Output the [X, Y] coordinate of the center of the cell containing the given text.  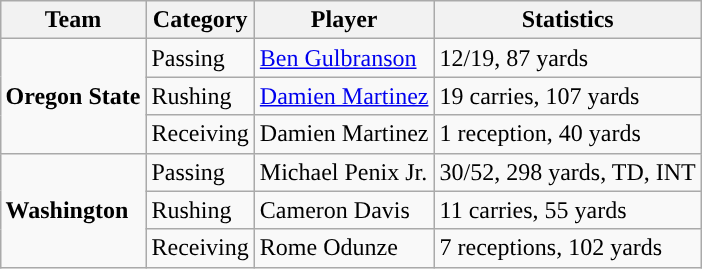
Washington [73, 210]
Oregon State [73, 96]
Ben Gulbranson [344, 58]
Rome Odunze [344, 248]
12/19, 87 yards [568, 58]
Cameron Davis [344, 210]
Statistics [568, 20]
Team [73, 20]
1 reception, 40 yards [568, 134]
Player [344, 20]
7 receptions, 102 yards [568, 248]
Michael Penix Jr. [344, 172]
11 carries, 55 yards [568, 210]
19 carries, 107 yards [568, 96]
Category [200, 20]
30/52, 298 yards, TD, INT [568, 172]
